Search for the cell housing the specified text and yield its [x, y] center coordinate. 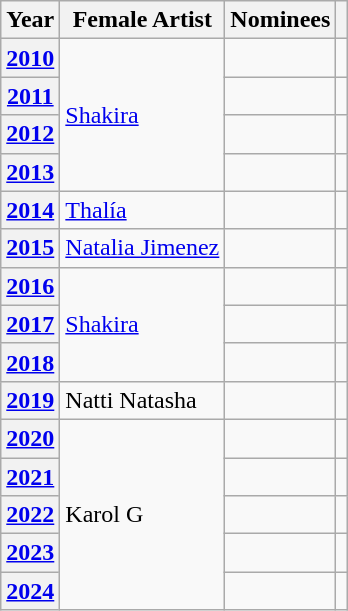
2017 [30, 324]
Karol G [142, 514]
2023 [30, 553]
2022 [30, 515]
Year [30, 20]
2013 [30, 172]
2011 [30, 96]
Female Artist [142, 20]
2010 [30, 58]
2012 [30, 134]
2024 [30, 591]
2018 [30, 362]
2014 [30, 210]
Nominees [280, 20]
2015 [30, 248]
2019 [30, 400]
Thalía [142, 210]
Natalia Jimenez [142, 248]
2020 [30, 438]
2021 [30, 477]
Natti Natasha [142, 400]
2016 [30, 286]
